Search for the cell housing the specified text and yield its [X, Y] center coordinate. 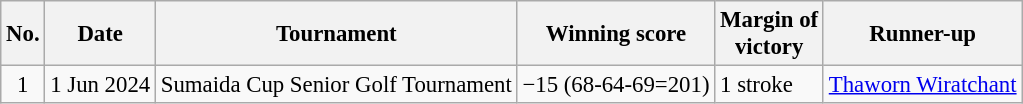
Winning score [616, 34]
Sumaida Cup Senior Golf Tournament [336, 85]
1 [23, 85]
No. [23, 34]
1 Jun 2024 [100, 85]
Margin ofvictory [770, 34]
−15 (68-64-69=201) [616, 85]
Thaworn Wiratchant [922, 85]
Runner-up [922, 34]
Tournament [336, 34]
1 stroke [770, 85]
Date [100, 34]
